Output the [x, y] coordinate of the center of the cell containing the given text.  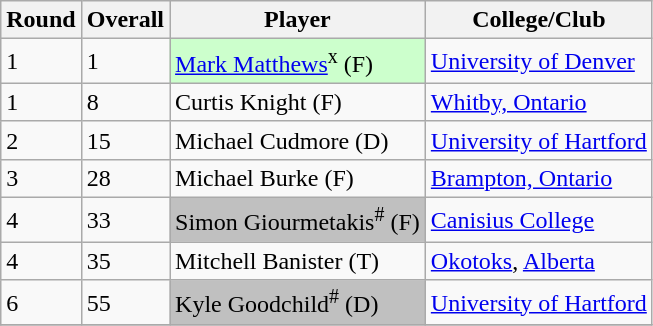
2 [41, 140]
Okotoks, Alberta [538, 261]
Brampton, Ontario [538, 178]
Mark Matthewsx (F) [298, 62]
Curtis Knight (F) [298, 102]
8 [125, 102]
Mitchell Banister (T) [298, 261]
Michael Cudmore (D) [298, 140]
College/Club [538, 20]
3 [41, 178]
55 [125, 302]
Overall [125, 20]
35 [125, 261]
33 [125, 220]
6 [41, 302]
Simon Giourmetakis# (F) [298, 220]
Canisius College [538, 220]
28 [125, 178]
University of Denver [538, 62]
15 [125, 140]
Player [298, 20]
Round [41, 20]
Kyle Goodchild# (D) [298, 302]
Michael Burke (F) [298, 178]
Whitby, Ontario [538, 102]
